Provide the (X, Y) coordinate of the cell's center where the given text is located.  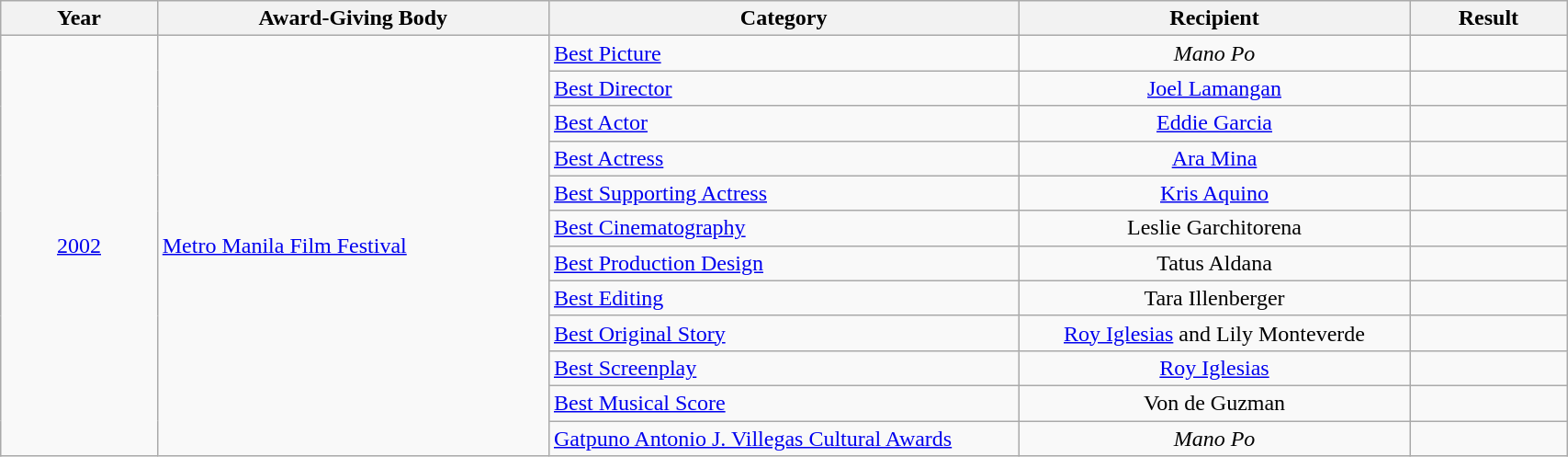
2002 (79, 246)
Leslie Garchitorena (1214, 228)
Ara Mina (1214, 158)
Best Supporting Actress (783, 193)
Roy Iglesias and Lily Monteverde (1214, 333)
Tara Illenberger (1214, 298)
Roy Iglesias (1214, 368)
Best Musical Score (783, 403)
Best Actor (783, 123)
Gatpuno Antonio J. Villegas Cultural Awards (783, 439)
Recipient (1214, 18)
Best Screenplay (783, 368)
Best Editing (783, 298)
Best Director (783, 88)
Award-Giving Body (353, 18)
Best Production Design (783, 263)
Kris Aquino (1214, 193)
Best Picture (783, 53)
Eddie Garcia (1214, 123)
Metro Manila Film Festival (353, 246)
Tatus Aldana (1214, 263)
Year (79, 18)
Best Cinematography (783, 228)
Category (783, 18)
Best Original Story (783, 333)
Von de Guzman (1214, 403)
Joel Lamangan (1214, 88)
Best Actress (783, 158)
Result (1488, 18)
